Locate the cell with the specified text and output its [x, y] center coordinate. 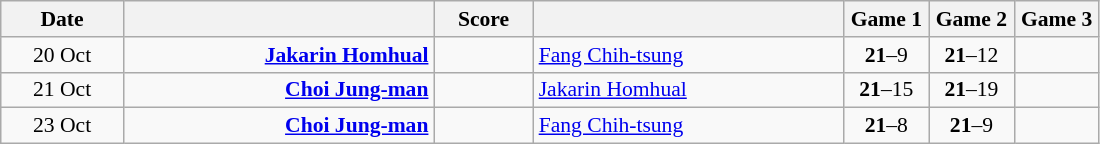
Game 2 [972, 19]
21–12 [972, 55]
20 Oct [62, 55]
21–8 [886, 126]
Date [62, 19]
Score [484, 19]
Game 3 [1056, 19]
21–15 [886, 90]
21–19 [972, 90]
21 Oct [62, 90]
23 Oct [62, 126]
Game 1 [886, 19]
